From the cell containing the given text, extract its center point as [X, Y] coordinate. 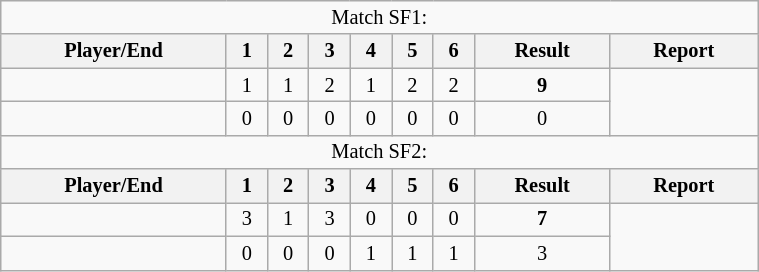
7 [542, 219]
9 [542, 85]
Match SF2: [380, 152]
Match SF1: [380, 17]
